Output the (X, Y) coordinate of the center of the cell containing the given text.  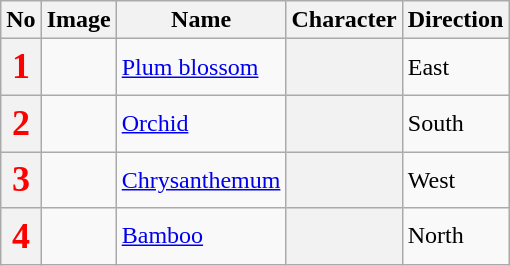
2 (21, 123)
South (456, 123)
Orchid (201, 123)
Character (344, 20)
Image (78, 20)
4 (21, 236)
No (21, 20)
1 (21, 67)
West (456, 180)
Direction (456, 20)
3 (21, 180)
Plum blossom (201, 67)
Chrysanthemum (201, 180)
East (456, 67)
Name (201, 20)
North (456, 236)
Bamboo (201, 236)
